Return the (x, y) coordinate for the center point of the cell that contains the specified text.  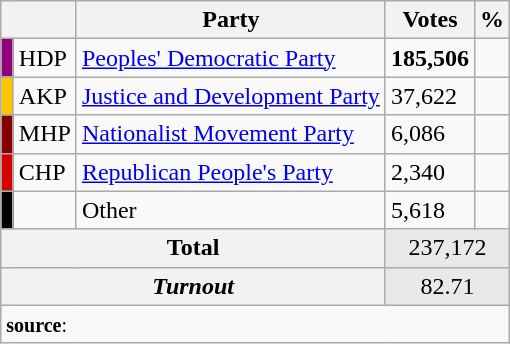
37,622 (430, 96)
Turnout (194, 286)
2,340 (430, 172)
HDP (44, 58)
Other (230, 210)
237,172 (447, 248)
185,506 (430, 58)
Justice and Development Party (230, 96)
Republican People's Party (230, 172)
source: (256, 324)
Total (194, 248)
CHP (44, 172)
% (492, 20)
MHP (44, 134)
5,618 (430, 210)
6,086 (430, 134)
Nationalist Movement Party (230, 134)
82.71 (447, 286)
Peoples' Democratic Party (230, 58)
Votes (430, 20)
Party (230, 20)
AKP (44, 96)
